Identify which cell holds the provided text, then report its (X, Y) central coordinate. 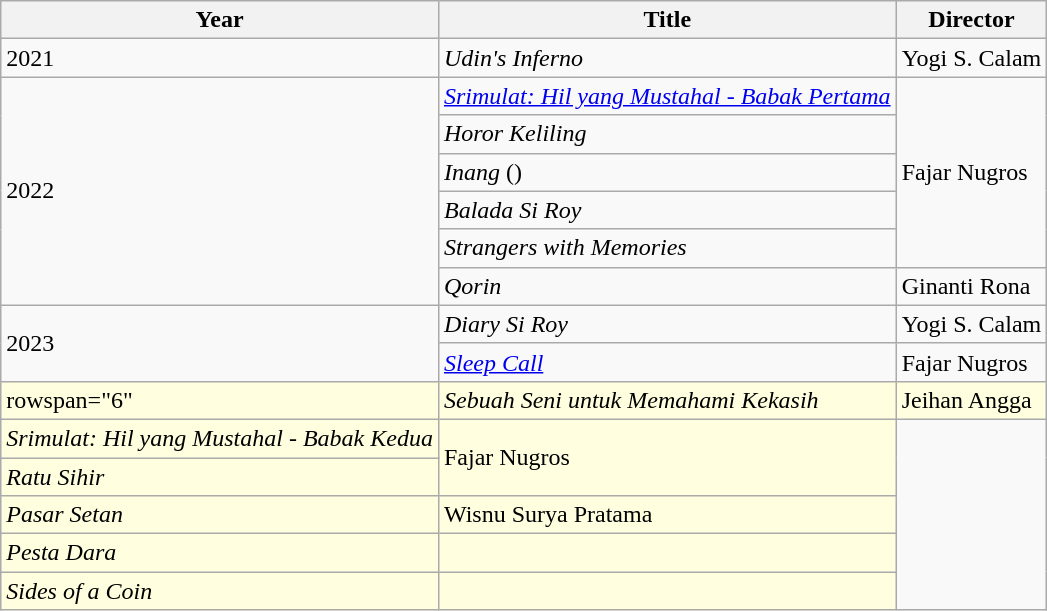
Srimulat: Hil yang Mustahal - Babak Kedua (220, 438)
2023 (220, 343)
2022 (220, 191)
Year (220, 20)
Title (667, 20)
Sebuah Seni untuk Memahami Kekasih (667, 400)
Pesta Dara (220, 553)
Ginanti Rona (972, 286)
Strangers with Memories (667, 248)
Jeihan Angga (972, 400)
Balada Si Roy (667, 210)
Udin's Inferno (667, 58)
Srimulat: Hil yang Mustahal - Babak Pertama (667, 96)
Inang () (667, 172)
Ratu Sihir (220, 477)
Horor Keliling (667, 134)
Qorin (667, 286)
Pasar Setan (220, 515)
Sleep Call (667, 362)
rowspan="6" (220, 400)
Wisnu Surya Pratama (667, 515)
Sides of a Coin (220, 591)
Director (972, 20)
Diary Si Roy (667, 324)
2021 (220, 58)
